Locate the cell with the specified text and output its [X, Y] center coordinate. 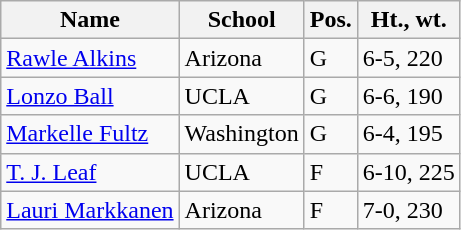
Lauri Markkanen [90, 210]
6-5, 220 [408, 58]
6-6, 190 [408, 96]
Pos. [330, 20]
6-10, 225 [408, 172]
School [242, 20]
Lonzo Ball [90, 96]
Markelle Fultz [90, 134]
Washington [242, 134]
7-0, 230 [408, 210]
6-4, 195 [408, 134]
Rawle Alkins [90, 58]
Name [90, 20]
Ht., wt. [408, 20]
T. J. Leaf [90, 172]
